Identify which cell holds the provided text, then report its (x, y) central coordinate. 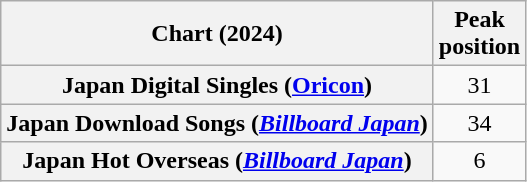
31 (479, 85)
Peakposition (479, 34)
Chart (2024) (218, 34)
Japan Hot Overseas (Billboard Japan) (218, 161)
34 (479, 123)
6 (479, 161)
Japan Digital Singles (Oricon) (218, 85)
Japan Download Songs (Billboard Japan) (218, 123)
